For the text-containing cell, return its midpoint in [x, y] coordinate format. 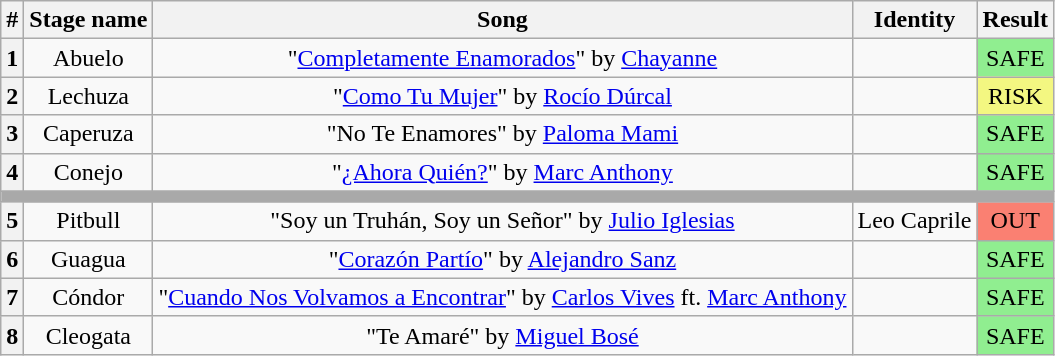
"No Te Enamores" by Paloma Mami [502, 134]
Lechuza [88, 96]
"¿Ahora Quién?" by Marc Anthony [502, 172]
6 [12, 259]
5 [12, 221]
Cóndor [88, 297]
4 [12, 172]
"Completamente Enamorados" by Chayanne [502, 58]
"Soy un Truhán, Soy un Señor" by Julio Iglesias [502, 221]
Leo Caprile [914, 221]
Stage name [88, 20]
Pitbull [88, 221]
Conejo [88, 172]
"Como Tu Mujer" by Rocío Dúrcal [502, 96]
3 [12, 134]
"Corazón Partío" by Alejandro Sanz [502, 259]
Guagua [88, 259]
RISK [1015, 96]
7 [12, 297]
1 [12, 58]
# [12, 20]
"Cuando Nos Volvamos a Encontrar" by Carlos Vives ft. Marc Anthony [502, 297]
Result [1015, 20]
Identity [914, 20]
Abuelo [88, 58]
Cleogata [88, 335]
"Te Amaré" by Miguel Bosé [502, 335]
Song [502, 20]
OUT [1015, 221]
8 [12, 335]
2 [12, 96]
Caperuza [88, 134]
